Locate the cell with the specified text and output its (x, y) center coordinate. 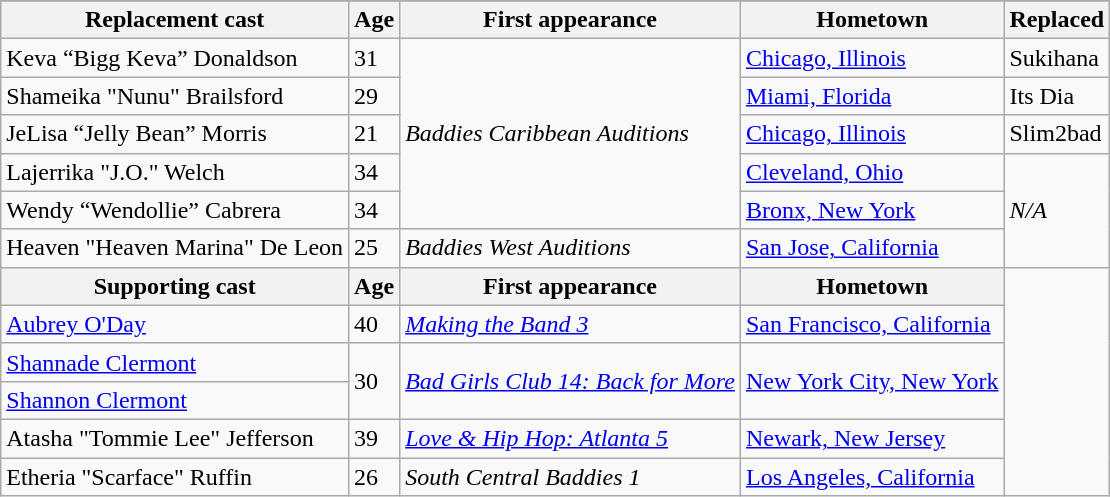
Slim2bad (1057, 134)
Miami, Florida (872, 96)
Shannade Clermont (175, 362)
Replaced (1057, 20)
Lajerrika "J.O." Welch (175, 172)
Cleveland, Ohio (872, 172)
Newark, New Jersey (872, 438)
26 (374, 477)
Making the Band 3 (570, 324)
Aubrey O'Day (175, 324)
21 (374, 134)
Shameika "Nunu" Brailsford (175, 96)
Bad Girls Club 14: Back for More (570, 381)
South Central Baddies 1 (570, 477)
Love & Hip Hop: Atlanta 5 (570, 438)
N/A (1057, 210)
Keva “Bigg Keva” Donaldson (175, 58)
New York City, New York (872, 381)
Shannon Clermont (175, 400)
25 (374, 248)
Supporting cast (175, 286)
31 (374, 58)
Baddies Caribbean Auditions (570, 134)
Baddies West Auditions (570, 248)
30 (374, 381)
San Jose, California (872, 248)
Wendy “Wendollie” Cabrera (175, 210)
39 (374, 438)
Bronx, New York (872, 210)
San Francisco, California (872, 324)
40 (374, 324)
Sukihana (1057, 58)
Atasha "Tommie Lee" Jefferson (175, 438)
29 (374, 96)
Replacement cast (175, 20)
Etheria "Scarface" Ruffin (175, 477)
Los Angeles, California (872, 477)
Heaven "Heaven Marina" De Leon (175, 248)
Its Dia (1057, 96)
JeLisa “Jelly Bean” Morris (175, 134)
